Detect which cell encompasses the target text, then output its (X, Y) center coordinate. 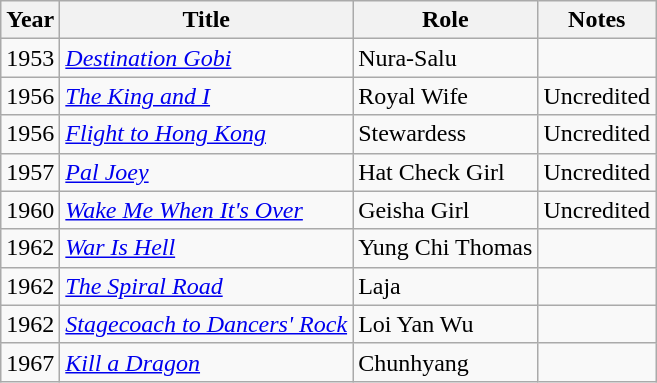
Title (206, 20)
Geisha Girl (446, 210)
Notes (597, 20)
1957 (30, 172)
Destination Gobi (206, 58)
Yung Chi Thomas (446, 248)
War Is Hell (206, 248)
Role (446, 20)
The King and I (206, 96)
Flight to Hong Kong (206, 134)
Chunhyang (446, 362)
Loi Yan Wu (446, 324)
Stewardess (446, 134)
1967 (30, 362)
Pal Joey (206, 172)
Year (30, 20)
1960 (30, 210)
Royal Wife (446, 96)
1953 (30, 58)
The Spiral Road (206, 286)
Laja (446, 286)
Stagecoach to Dancers' Rock (206, 324)
Kill a Dragon (206, 362)
Wake Me When It's Over (206, 210)
Nura-Salu (446, 58)
Hat Check Girl (446, 172)
